Pinpoint the cell where the given text exists, returning its (x, y) midpoint coordinate. 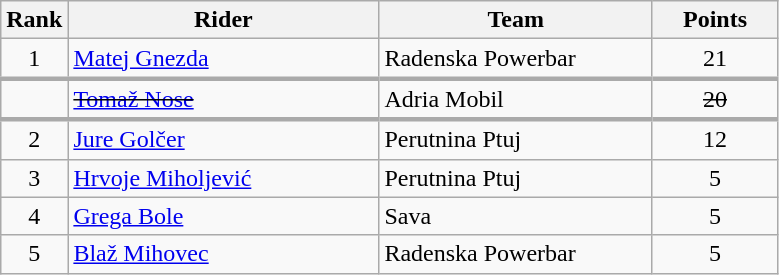
20 (714, 98)
Rank (34, 20)
1 (34, 59)
4 (34, 216)
Grega Bole (224, 216)
3 (34, 178)
2 (34, 139)
Tomaž Nose (224, 98)
Jure Golčer (224, 139)
12 (714, 139)
Points (714, 20)
Hrvoje Miholjević (224, 178)
Sava (516, 216)
Matej Gnezda (224, 59)
Rider (224, 20)
Blaž Mihovec (224, 254)
Team (516, 20)
Adria Mobil (516, 98)
21 (714, 59)
